Detect which cell encompasses the target text, then output its [X, Y] center coordinate. 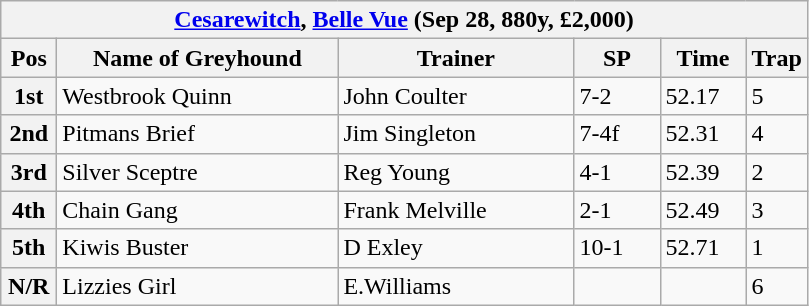
Lizzies Girl [198, 286]
3rd [29, 172]
Silver Sceptre [198, 172]
Pitmans Brief [198, 134]
John Coulter [456, 96]
4th [29, 210]
Time [703, 58]
E.Williams [456, 286]
Trainer [456, 58]
N/R [29, 286]
52.17 [703, 96]
Frank Melville [456, 210]
Chain Gang [198, 210]
Pos [29, 58]
7-4f [617, 134]
Jim Singleton [456, 134]
2-1 [617, 210]
Reg Young [456, 172]
6 [776, 286]
Trap [776, 58]
2nd [29, 134]
4-1 [617, 172]
Cesarewitch, Belle Vue (Sep 28, 880y, £2,000) [404, 20]
1 [776, 248]
52.31 [703, 134]
52.71 [703, 248]
4 [776, 134]
Name of Greyhound [198, 58]
1st [29, 96]
3 [776, 210]
D Exley [456, 248]
SP [617, 58]
10-1 [617, 248]
52.49 [703, 210]
52.39 [703, 172]
5th [29, 248]
Kiwis Buster [198, 248]
Westbrook Quinn [198, 96]
2 [776, 172]
7-2 [617, 96]
5 [776, 96]
